Pinpoint the cell where the given text exists, returning its (x, y) midpoint coordinate. 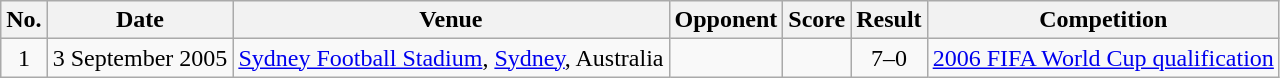
Sydney Football Stadium, Sydney, Australia (451, 58)
3 September 2005 (140, 58)
Result (889, 20)
1 (24, 58)
Opponent (726, 20)
7–0 (889, 58)
2006 FIFA World Cup qualification (1103, 58)
No. (24, 20)
Venue (451, 20)
Date (140, 20)
Competition (1103, 20)
Score (817, 20)
